Search for the cell housing the specified text and yield its (x, y) center coordinate. 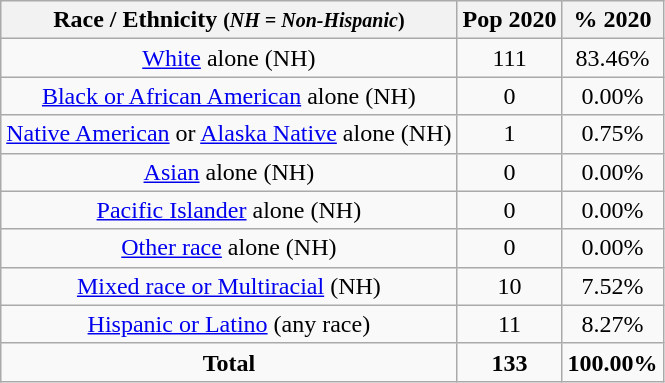
7.52% (612, 286)
8.27% (612, 324)
11 (510, 324)
Black or African American alone (NH) (229, 96)
111 (510, 58)
133 (510, 362)
% 2020 (612, 20)
Total (229, 362)
White alone (NH) (229, 58)
100.00% (612, 362)
Asian alone (NH) (229, 172)
1 (510, 134)
Native American or Alaska Native alone (NH) (229, 134)
Hispanic or Latino (any race) (229, 324)
Pacific Islander alone (NH) (229, 210)
83.46% (612, 58)
Race / Ethnicity (NH = Non-Hispanic) (229, 20)
Pop 2020 (510, 20)
Other race alone (NH) (229, 248)
0.75% (612, 134)
10 (510, 286)
Mixed race or Multiracial (NH) (229, 286)
